Return the [x, y] coordinate for the center point of the cell that contains the specified text.  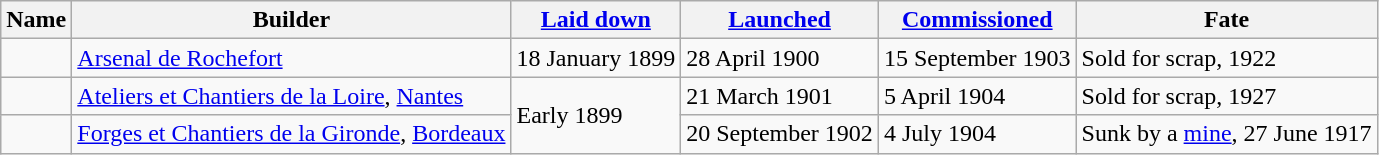
4 July 1904 [977, 134]
Name [36, 20]
Arsenal de Rochefort [292, 58]
Launched [780, 20]
28 April 1900 [780, 58]
20 September 1902 [780, 134]
5 April 1904 [977, 96]
Builder [292, 20]
Commissioned [977, 20]
Forges et Chantiers de la Gironde, Bordeaux [292, 134]
15 September 1903 [977, 58]
Sold for scrap, 1927 [1226, 96]
18 January 1899 [596, 58]
Fate [1226, 20]
Sunk by a mine, 27 June 1917 [1226, 134]
Sold for scrap, 1922 [1226, 58]
Early 1899 [596, 115]
21 March 1901 [780, 96]
Ateliers et Chantiers de la Loire, Nantes [292, 96]
Laid down [596, 20]
